Identify which cell holds the provided text, then report its [x, y] central coordinate. 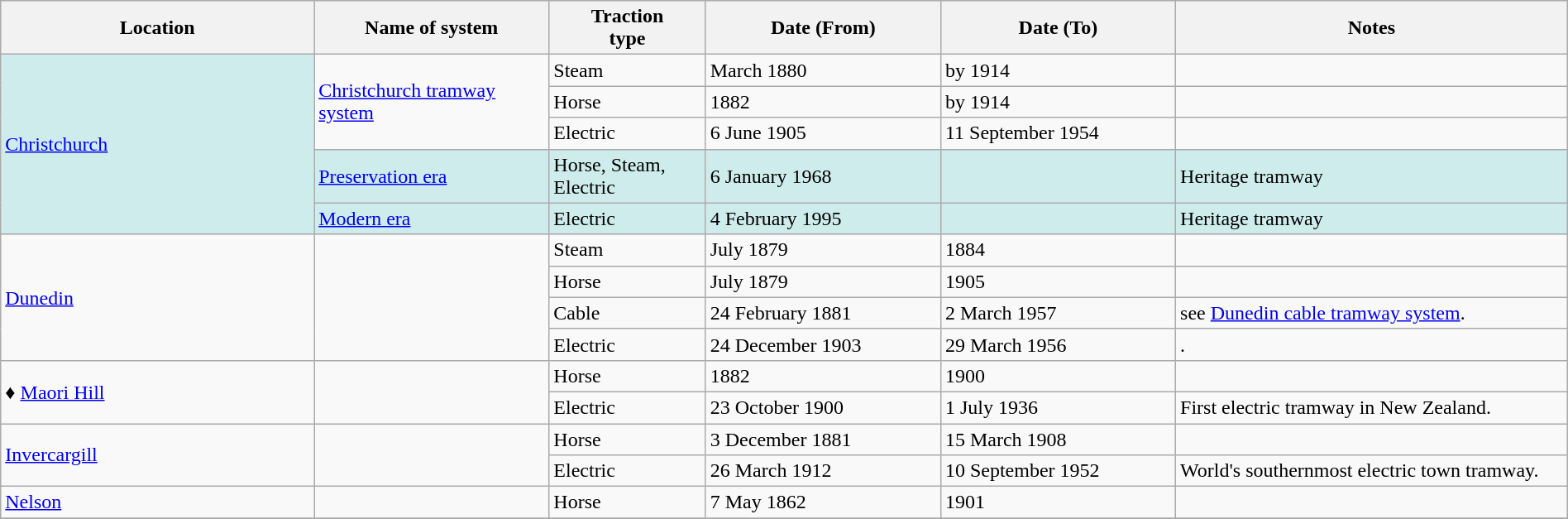
First electric tramway in New Zealand. [1372, 407]
24 December 1903 [823, 344]
Location [157, 28]
26 March 1912 [823, 471]
Date (To) [1058, 28]
1884 [1058, 250]
March 1880 [823, 70]
Date (From) [823, 28]
Christchurch [157, 144]
Dunedin [157, 297]
15 March 1908 [1058, 440]
Tractiontype [627, 28]
29 March 1956 [1058, 344]
Christchurch tramway system [432, 102]
World's southernmost electric town tramway. [1372, 471]
2 March 1957 [1058, 313]
10 September 1952 [1058, 471]
11 September 1954 [1058, 133]
Preservation era [432, 175]
Name of system [432, 28]
Invercargill [157, 455]
Modern era [432, 219]
1900 [1058, 376]
24 February 1881 [823, 313]
1 July 1936 [1058, 407]
Cable [627, 313]
Nelson [157, 502]
3 December 1881 [823, 440]
♦ Maori Hill [157, 392]
6 January 1968 [823, 175]
7 May 1862 [823, 502]
Horse, Steam, Electric [627, 175]
23 October 1900 [823, 407]
1901 [1058, 502]
. [1372, 344]
6 June 1905 [823, 133]
Notes [1372, 28]
4 February 1995 [823, 219]
1905 [1058, 281]
see Dunedin cable tramway system. [1372, 313]
